Capture the cell that displays the provided text and extract its (x, y) central coordinate. 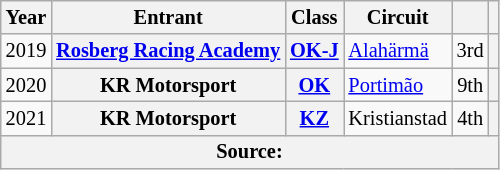
Alahärmä (398, 51)
2021 (26, 118)
Source: (250, 152)
KZ (314, 118)
Portimão (398, 85)
2019 (26, 51)
Year (26, 17)
OK-J (314, 51)
Rosberg Racing Academy (168, 51)
4th (470, 118)
OK (314, 85)
9th (470, 85)
Kristianstad (398, 118)
Entrant (168, 17)
Class (314, 17)
Circuit (398, 17)
2020 (26, 85)
3rd (470, 51)
